Provide the (x, y) coordinate of the cell's center where the given text is located.  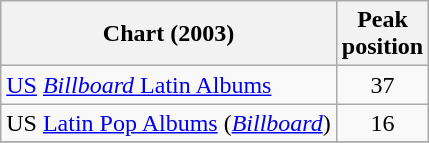
37 (382, 85)
US Latin Pop Albums (Billboard) (169, 123)
16 (382, 123)
US Billboard Latin Albums (169, 85)
Peakposition (382, 34)
Chart (2003) (169, 34)
